Capture the cell that displays the provided text and extract its [X, Y] central coordinate. 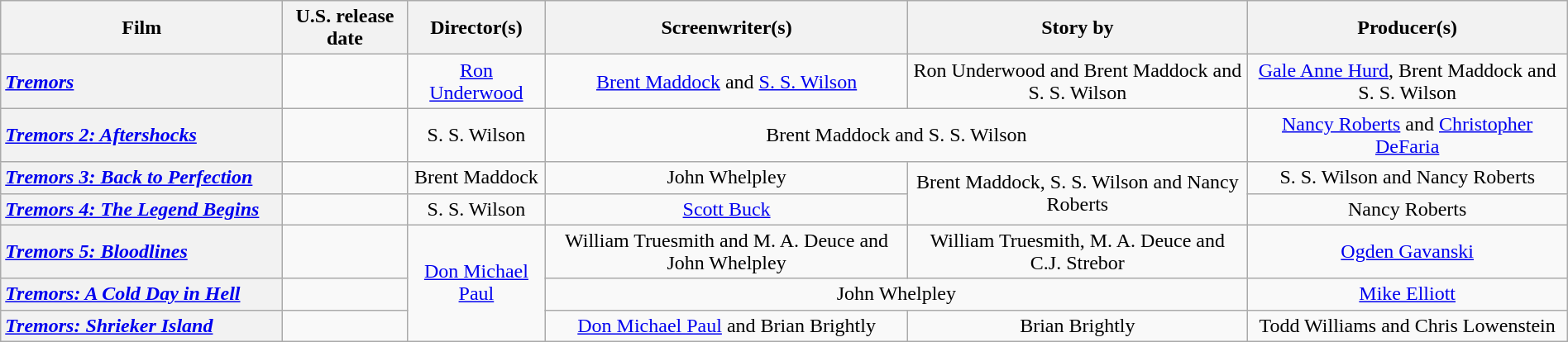
U.S. release date [345, 28]
Story by [1078, 28]
Brent Maddock, S. S. Wilson and Nancy Roberts [1078, 193]
Tremors 3: Back to Perfection [142, 178]
Tremors 5: Bloodlines [142, 251]
Don Michael Paul and Brian Brightly [727, 325]
Nancy Roberts [1408, 209]
Ron Underwood [476, 81]
Director(s) [476, 28]
Scott Buck [727, 209]
S. S. Wilson and Nancy Roberts [1408, 178]
Tremors 4: The Legend Begins [142, 209]
Todd Williams and Chris Lowenstein [1408, 325]
Tremors 2: Aftershocks [142, 135]
Screenwriter(s) [727, 28]
Film [142, 28]
Gale Anne Hurd, Brent Maddock and S. S. Wilson [1408, 81]
Ron Underwood and Brent Maddock and S. S. Wilson [1078, 81]
Tremors: A Cold Day in Hell [142, 294]
Ogden Gavanski [1408, 251]
William Truesmith, M. A. Deuce and C.J. Strebor [1078, 251]
Mike Elliott [1408, 294]
Brian Brightly [1078, 325]
Don Michael Paul [476, 283]
Tremors [142, 81]
William Truesmith and M. A. Deuce and John Whelpley [727, 251]
Nancy Roberts and Christopher DeFaria [1408, 135]
Tremors: Shrieker Island [142, 325]
Brent Maddock [476, 178]
Producer(s) [1408, 28]
